Identify which cell holds the provided text, then report its [x, y] central coordinate. 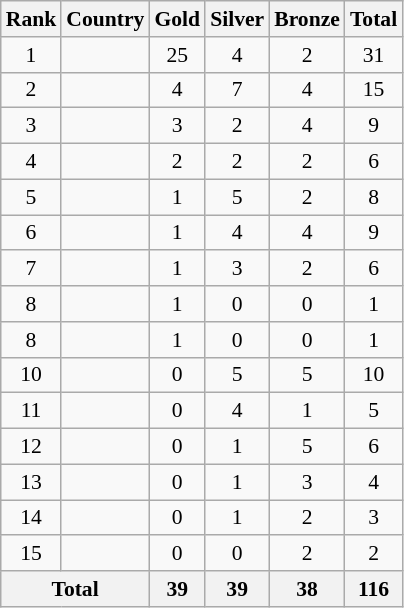
116 [374, 589]
Country [105, 19]
Bronze [307, 19]
Rank [32, 19]
12 [32, 447]
25 [177, 55]
38 [307, 589]
Silver [237, 19]
13 [32, 482]
14 [32, 518]
11 [32, 411]
Gold [177, 19]
31 [374, 55]
